From the cell containing the given text, extract its center point as (X, Y) coordinate. 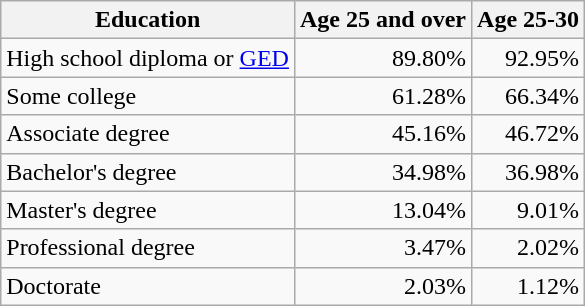
2.02% (528, 248)
13.04% (382, 210)
9.01% (528, 210)
Age 25-30 (528, 20)
Bachelor's degree (148, 172)
Doctorate (148, 286)
92.95% (528, 58)
36.98% (528, 172)
1.12% (528, 286)
Education (148, 20)
Some college (148, 96)
3.47% (382, 248)
Age 25 and over (382, 20)
45.16% (382, 134)
High school diploma or GED (148, 58)
34.98% (382, 172)
89.80% (382, 58)
Master's degree (148, 210)
66.34% (528, 96)
Associate degree (148, 134)
61.28% (382, 96)
2.03% (382, 286)
46.72% (528, 134)
Professional degree (148, 248)
